From the cell containing the given text, extract its center point as [x, y] coordinate. 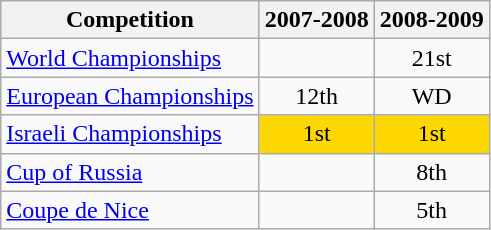
2008-2009 [432, 20]
Competition [130, 20]
Cup of Russia [130, 172]
2007-2008 [316, 20]
WD [432, 96]
8th [432, 172]
5th [432, 210]
Israeli Championships [130, 134]
European Championships [130, 96]
12th [316, 96]
21st [432, 58]
Coupe de Nice [130, 210]
World Championships [130, 58]
